Extract the [X, Y] coordinate from the center of the cell holding the provided text.  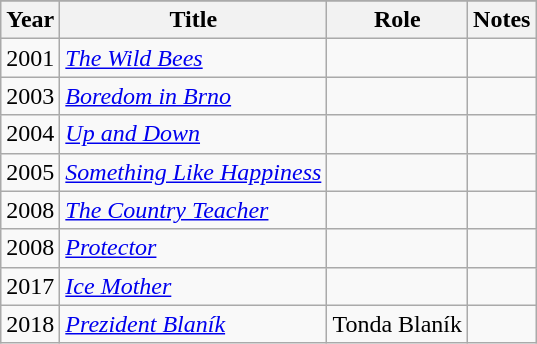
2001 [30, 58]
Role [398, 20]
Tonda Blaník [398, 324]
Year [30, 20]
2017 [30, 286]
Protector [194, 248]
Prezident Blaník [194, 324]
The Wild Bees [194, 58]
Notes [502, 20]
Something Like Happiness [194, 172]
2004 [30, 134]
Ice Mother [194, 286]
2005 [30, 172]
Boredom in Brno [194, 96]
2003 [30, 96]
2018 [30, 324]
The Country Teacher [194, 210]
Up and Down [194, 134]
Title [194, 20]
